Return [x, y] of the center of cell containing provided text 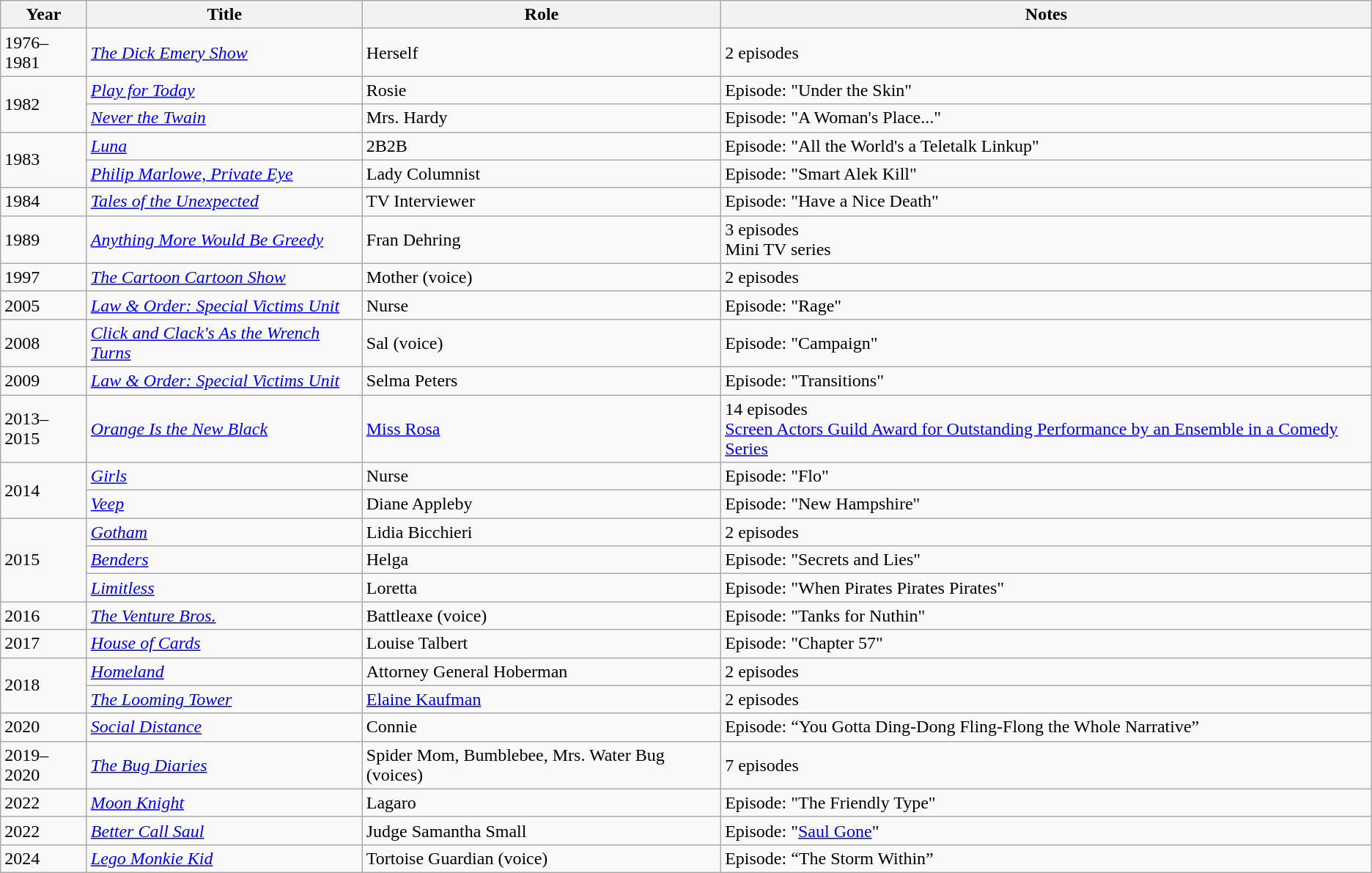
Selma Peters [541, 380]
2009 [44, 380]
Helga [541, 560]
The Looming Tower [224, 699]
2013–2015 [44, 428]
Lady Columnist [541, 174]
2B2B [541, 146]
Rosie [541, 90]
7 episodes [1047, 765]
2016 [44, 616]
Episode: "All the World's a Teletalk Linkup" [1047, 146]
2020 [44, 727]
Limitless [224, 588]
The Bug Diaries [224, 765]
Episode: "The Friendly Type" [1047, 803]
Episode: "When Pirates Pirates Pirates" [1047, 588]
Play for Today [224, 90]
Herself [541, 53]
Title [224, 15]
2014 [44, 490]
Elaine Kaufman [541, 699]
House of Cards [224, 644]
Girls [224, 476]
Fran Dehring [541, 239]
2015 [44, 560]
Attorney General Hoberman [541, 671]
TV Interviewer [541, 202]
Lidia Bicchieri [541, 532]
Episode: "Transitions" [1047, 380]
Battleaxe (voice) [541, 616]
2008 [44, 343]
Social Distance [224, 727]
Role [541, 15]
1982 [44, 104]
Moon Knight [224, 803]
2019–2020 [44, 765]
Judge Samantha Small [541, 830]
Homeland [224, 671]
Mother (voice) [541, 277]
Episode: "Campaign" [1047, 343]
Philip Marlowe, Private Eye [224, 174]
Anything More Would Be Greedy [224, 239]
1976–1981 [44, 53]
Orange Is the New Black [224, 428]
Miss Rosa [541, 428]
Tortoise Guardian (voice) [541, 858]
Click and Clack's As the Wrench Turns [224, 343]
Episode: "Saul Gone" [1047, 830]
Episode: "Tanks for Nuthin" [1047, 616]
Episode: "Have a Nice Death" [1047, 202]
Episode: "Secrets and Lies" [1047, 560]
Year [44, 15]
2024 [44, 858]
The Dick Emery Show [224, 53]
Spider Mom, Bumblebee, Mrs. Water Bug (voices) [541, 765]
Benders [224, 560]
Loretta [541, 588]
The Venture Bros. [224, 616]
Episode: "Chapter 57" [1047, 644]
2005 [44, 305]
2017 [44, 644]
Mrs. Hardy [541, 118]
Never the Twain [224, 118]
Episode: "Under the Skin" [1047, 90]
1983 [44, 160]
Episode: "A Woman's Place..." [1047, 118]
The Cartoon Cartoon Show [224, 277]
Episode: “The Storm Within” [1047, 858]
Episode: "Smart Alek Kill" [1047, 174]
14 episodesScreen Actors Guild Award for Outstanding Performance by an Ensemble in a Comedy Series [1047, 428]
Lego Monkie Kid [224, 858]
Notes [1047, 15]
1984 [44, 202]
2018 [44, 685]
Sal (voice) [541, 343]
Connie [541, 727]
Luna [224, 146]
Episode: "Flo" [1047, 476]
Episode: "Rage" [1047, 305]
Veep [224, 504]
Louise Talbert [541, 644]
1989 [44, 239]
Gotham [224, 532]
Lagaro [541, 803]
Diane Appleby [541, 504]
Episode: "New Hampshire" [1047, 504]
Better Call Saul [224, 830]
1997 [44, 277]
3 episodesMini TV series [1047, 239]
Episode: “You Gotta Ding-Dong Fling-Flong the Whole Narrative” [1047, 727]
Tales of the Unexpected [224, 202]
